Scan for the cell matching the given text and deliver its (x, y) coordinate at center. 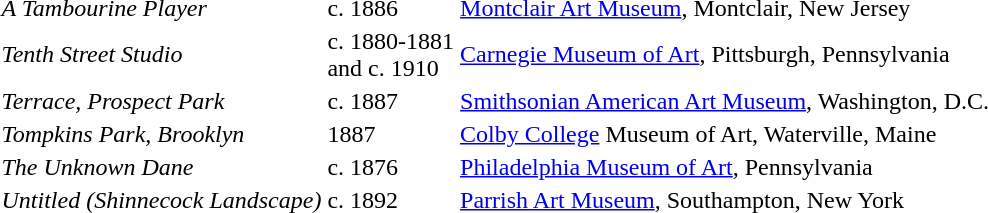
c. 1876 (391, 167)
c. 1880-1881 and c. 1910 (391, 54)
Terrace, Prospect Park (162, 101)
Tompkins Park, Brooklyn (162, 134)
The Unknown Dane (162, 167)
c. 1887 (391, 101)
1887 (391, 134)
Tenth Street Studio (162, 54)
